Output the [x, y] coordinate of the center of the cell containing the given text.  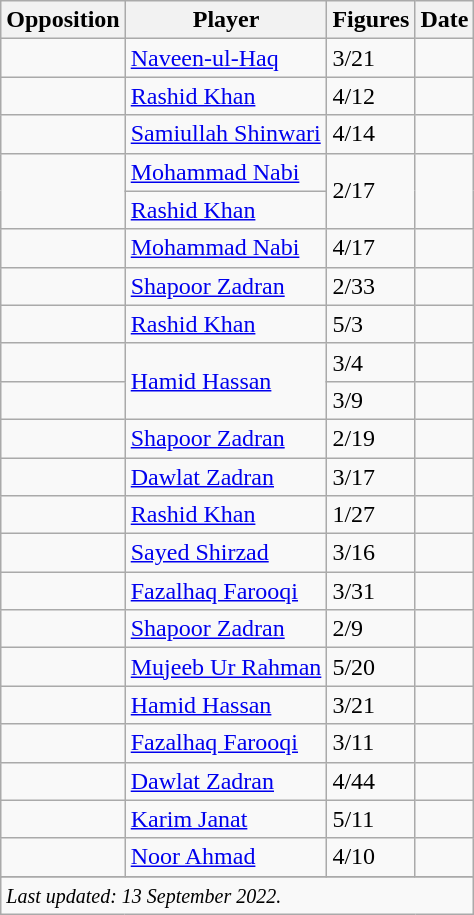
3/31 [371, 591]
4/14 [371, 134]
Player [226, 20]
4/10 [371, 857]
2/9 [371, 629]
3/16 [371, 553]
Sayed Shirzad [226, 553]
Last updated: 13 September 2022. [238, 895]
3/9 [371, 400]
2/33 [371, 286]
2/19 [371, 438]
3/4 [371, 362]
3/11 [371, 743]
Figures [371, 20]
Naveen-ul-Haq [226, 58]
5/20 [371, 667]
Date [444, 20]
1/27 [371, 515]
4/17 [371, 248]
4/12 [371, 96]
Noor Ahmad [226, 857]
5/11 [371, 819]
Karim Janat [226, 819]
Samiullah Shinwari [226, 134]
5/3 [371, 324]
Opposition [63, 20]
Mujeeb Ur Rahman [226, 667]
4/44 [371, 781]
2/17 [371, 191]
3/17 [371, 477]
